Find where the given text appears and provide that cell's center as (x, y) coordinate. 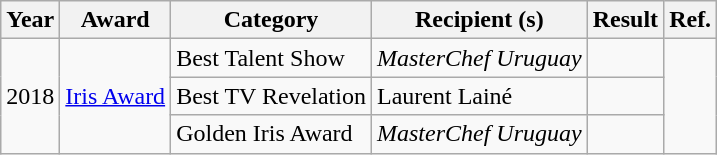
Result (625, 20)
Golden Iris Award (272, 134)
Iris Award (116, 96)
Best TV Revelation (272, 96)
Award (116, 20)
Recipient (s) (479, 20)
Laurent Lainé (479, 96)
Ref. (690, 20)
Category (272, 20)
Year (30, 20)
2018 (30, 96)
Best Talent Show (272, 58)
